Find where the given text appears and provide that cell's center as (X, Y) coordinate. 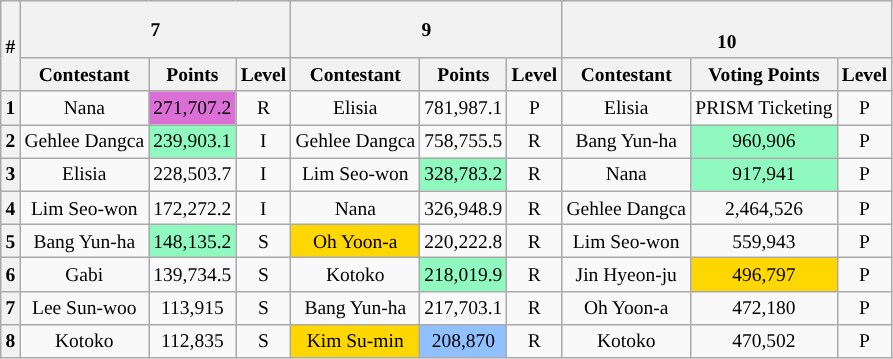
10 (727, 30)
917,941 (764, 174)
113,915 (192, 308)
217,703.1 (464, 308)
220,222.8 (464, 240)
112,835 (192, 340)
208,870 (464, 340)
271,707.2 (192, 108)
Lee Sun-woo (84, 308)
472,180 (764, 308)
239,903.1 (192, 142)
2 (10, 142)
758,755.5 (464, 142)
3 (10, 174)
960,906 (764, 142)
781,987.1 (464, 108)
6 (10, 274)
326,948.9 (464, 208)
4 (10, 208)
148,135.2 (192, 240)
Kim Su-min (356, 340)
Gabi (84, 274)
Voting Points (764, 74)
5 (10, 240)
1 (10, 108)
172,272.2 (192, 208)
# (10, 46)
496,797 (764, 274)
139,734.5 (192, 274)
8 (10, 340)
9 (426, 30)
2,464,526 (764, 208)
228,503.7 (192, 174)
Jin Hyeon-ju (626, 274)
559,943 (764, 240)
PRISM Ticketing (764, 108)
218,019.9 (464, 274)
470,502 (764, 340)
328,783.2 (464, 174)
